Return [X, Y] of the center of cell containing provided text 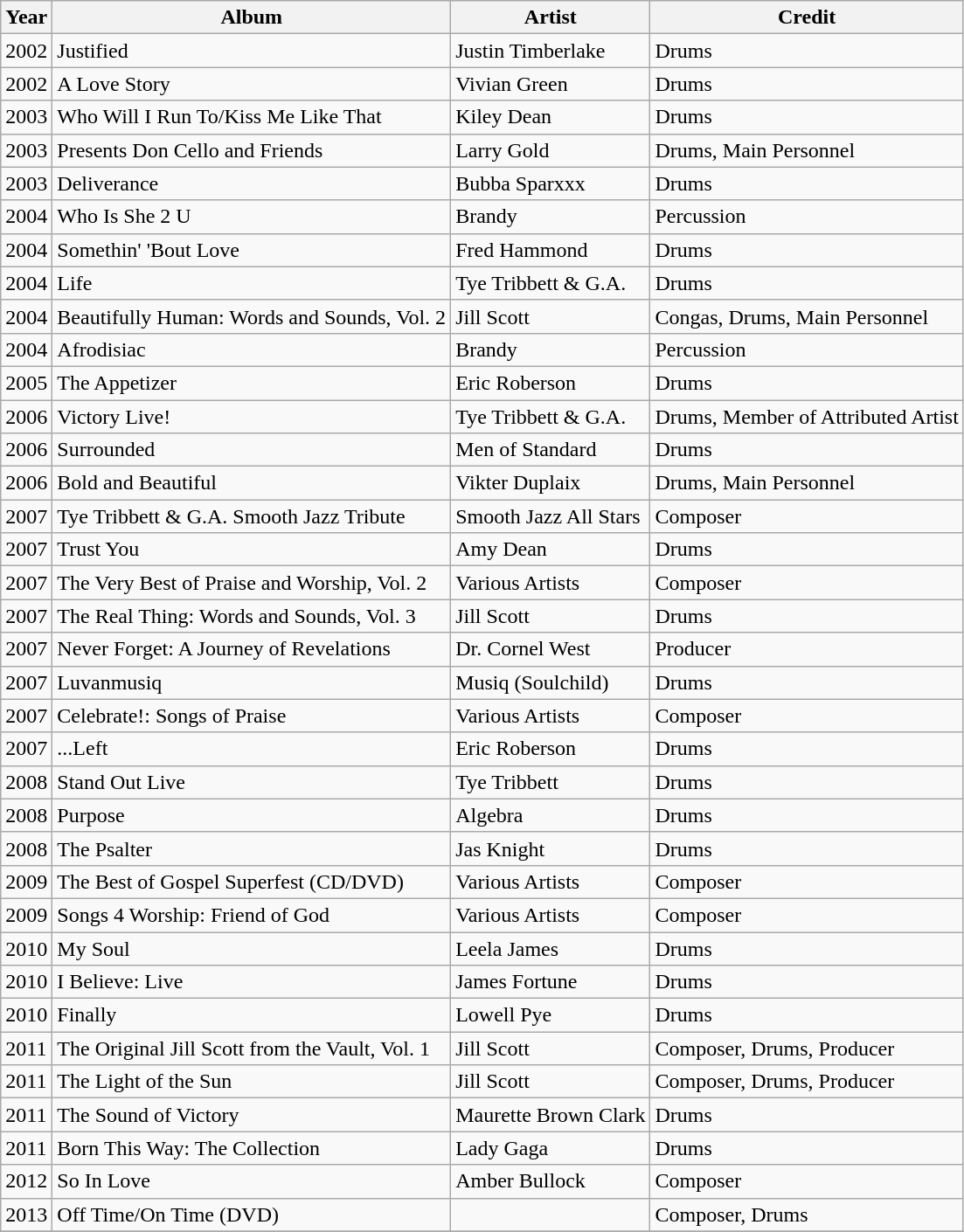
Tye Tribbett [551, 782]
Drums, Member of Attributed Artist [807, 417]
So In Love [252, 1181]
Who Will I Run To/Kiss Me Like That [252, 117]
Men of Standard [551, 450]
James Fortune [551, 982]
Artist [551, 17]
Congas, Drums, Main Personnel [807, 316]
Bubba Sparxxx [551, 183]
Tye Tribbett & G.A. Smooth Jazz Tribute [252, 516]
Finally [252, 1015]
Vikter Duplaix [551, 483]
Maurette Brown Clark [551, 1115]
The Very Best of Praise and Worship, Vol. 2 [252, 583]
Somethin' 'Bout Love [252, 250]
Never Forget: A Journey of Revelations [252, 649]
Purpose [252, 815]
Luvanmusiq [252, 682]
...Left [252, 749]
Amy Dean [551, 550]
The Psalter [252, 848]
The Real Thing: Words and Sounds, Vol. 3 [252, 616]
2012 [26, 1181]
Smooth Jazz All Stars [551, 516]
Kiley Dean [551, 117]
Musiq (Soulchild) [551, 682]
Surrounded [252, 450]
Beautifully Human: Words and Sounds, Vol. 2 [252, 316]
Bold and Beautiful [252, 483]
Off Time/On Time (DVD) [252, 1215]
Credit [807, 17]
My Soul [252, 948]
Deliverance [252, 183]
Afrodisiac [252, 350]
Leela James [551, 948]
Victory Live! [252, 417]
Born This Way: The Collection [252, 1148]
Life [252, 283]
Justified [252, 51]
Producer [807, 649]
Songs 4 Worship: Friend of God [252, 915]
Presents Don Cello and Friends [252, 150]
I Believe: Live [252, 982]
Dr. Cornel West [551, 649]
Trust You [252, 550]
Celebrate!: Songs of Praise [252, 716]
Who Is She 2 U [252, 217]
Justin Timberlake [551, 51]
The Sound of Victory [252, 1115]
The Appetizer [252, 383]
Fred Hammond [551, 250]
2013 [26, 1215]
2005 [26, 383]
Lowell Pye [551, 1015]
Composer, Drums [807, 1215]
The Best of Gospel Superfest (CD/DVD) [252, 882]
Stand Out Live [252, 782]
Algebra [551, 815]
Lady Gaga [551, 1148]
A Love Story [252, 84]
The Light of the Sun [252, 1082]
Larry Gold [551, 150]
Amber Bullock [551, 1181]
Album [252, 17]
Vivian Green [551, 84]
Year [26, 17]
Jas Knight [551, 848]
The Original Jill Scott from the Vault, Vol. 1 [252, 1049]
